From the cell containing the given text, extract its center point as (X, Y) coordinate. 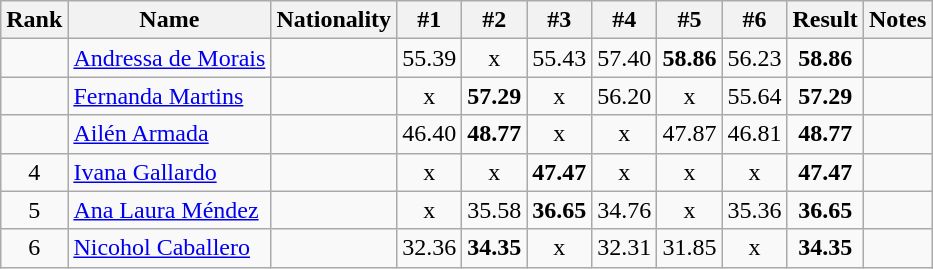
6 (34, 248)
57.40 (624, 58)
#6 (754, 20)
55.43 (560, 58)
31.85 (690, 248)
#1 (430, 20)
Ivana Gallardo (170, 172)
#3 (560, 20)
Fernanda Martins (170, 96)
47.87 (690, 134)
55.64 (754, 96)
4 (34, 172)
35.36 (754, 210)
5 (34, 210)
#2 (494, 20)
56.20 (624, 96)
35.58 (494, 210)
32.31 (624, 248)
46.81 (754, 134)
55.39 (430, 58)
Nicohol Caballero (170, 248)
32.36 (430, 248)
56.23 (754, 58)
#4 (624, 20)
Result (825, 20)
Ana Laura Méndez (170, 210)
Ailén Armada (170, 134)
46.40 (430, 134)
Notes (897, 20)
Andressa de Morais (170, 58)
34.76 (624, 210)
Name (170, 20)
#5 (690, 20)
Nationality (334, 20)
Rank (34, 20)
